Determine the (x, y) coordinate at the center of the cell enclosing the given text.  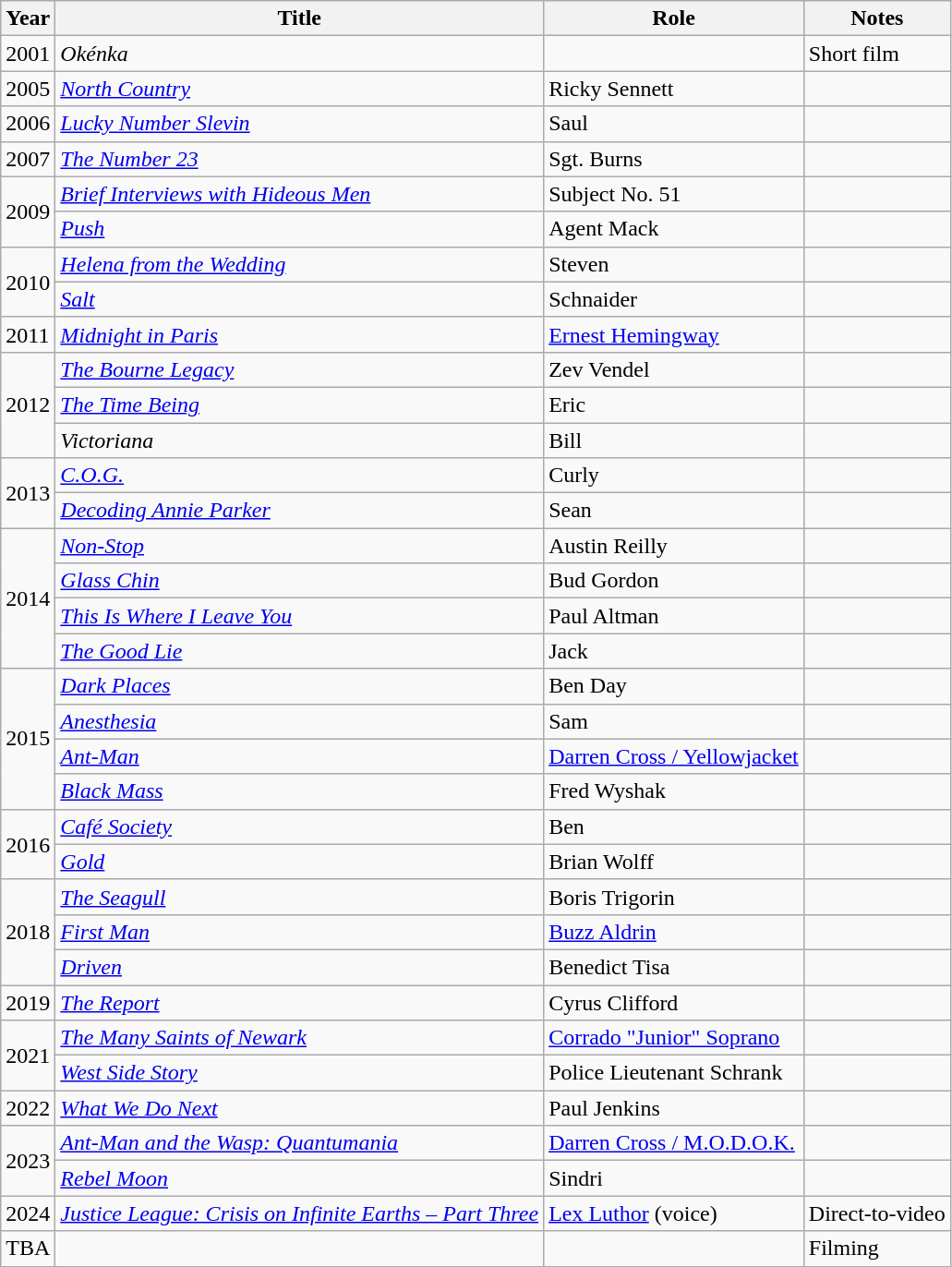
Filming (877, 1249)
Anesthesia (299, 721)
2011 (28, 334)
2010 (28, 282)
Gold (299, 862)
Driven (299, 967)
Austin Reilly (674, 546)
Ben (674, 827)
Saul (674, 124)
Sam (674, 721)
Paul Jenkins (674, 1108)
Non-Stop (299, 546)
Title (299, 18)
Darren Cross / Yellowjacket (674, 756)
The Time Being (299, 404)
Black Mass (299, 791)
2021 (28, 1056)
C.O.G. (299, 476)
Bud Gordon (674, 581)
North Country (299, 89)
First Man (299, 932)
2024 (28, 1213)
Schnaider (674, 299)
Helena from the Wedding (299, 264)
2018 (28, 932)
Benedict Tisa (674, 967)
Ricky Sennett (674, 89)
Subject No. 51 (674, 194)
The Report (299, 1002)
The Seagull (299, 897)
2012 (28, 404)
Darren Cross / M.O.D.O.K. (674, 1143)
2013 (28, 493)
2019 (28, 1002)
Agent Mack (674, 229)
2005 (28, 89)
Cyrus Clifford (674, 1002)
Fred Wyshak (674, 791)
Glass Chin (299, 581)
2009 (28, 211)
Brief Interviews with Hideous Men (299, 194)
Sindri (674, 1178)
Lex Luthor (voice) (674, 1213)
Victoriana (299, 440)
Notes (877, 18)
Bill (674, 440)
Dark Places (299, 686)
Short film (877, 54)
2023 (28, 1161)
2016 (28, 844)
Ant-Man (299, 756)
Rebel Moon (299, 1178)
Midnight in Paris (299, 334)
Decoding Annie Parker (299, 511)
The Number 23 (299, 159)
Ernest Hemingway (674, 334)
Role (674, 18)
West Side Story (299, 1073)
Justice League: Crisis on Infinite Earths – Part Three (299, 1213)
Ben Day (674, 686)
Lucky Number Slevin (299, 124)
Police Lieutenant Schrank (674, 1073)
Jack (674, 651)
Brian Wolff (674, 862)
2001 (28, 54)
Boris Trigorin (674, 897)
This Is Where I Leave You (299, 616)
Push (299, 229)
Okénka (299, 54)
The Many Saints of Newark (299, 1038)
TBA (28, 1249)
Paul Altman (674, 616)
2014 (28, 598)
Café Society (299, 827)
Corrado "Junior" Soprano (674, 1038)
2015 (28, 739)
Direct-to-video (877, 1213)
Buzz Aldrin (674, 932)
The Bourne Legacy (299, 369)
The Good Lie (299, 651)
Curly (674, 476)
Zev Vendel (674, 369)
2006 (28, 124)
Eric (674, 404)
Ant-Man and the Wasp: Quantumania (299, 1143)
Sean (674, 511)
2022 (28, 1108)
2007 (28, 159)
Sgt. Burns (674, 159)
Salt (299, 299)
Steven (674, 264)
What We Do Next (299, 1108)
Year (28, 18)
